Return the (x, y) coordinate for the center point of the cell that contains the specified text.  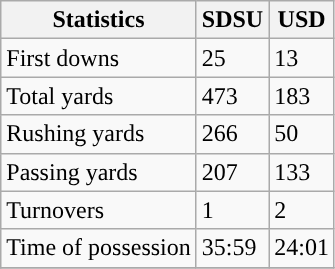
183 (302, 96)
2 (302, 210)
First downs (99, 58)
SDSU (232, 20)
Passing yards (99, 172)
266 (232, 134)
Statistics (99, 20)
50 (302, 134)
1 (232, 210)
USD (302, 20)
13 (302, 58)
Turnovers (99, 210)
Total yards (99, 96)
473 (232, 96)
Time of possession (99, 248)
35:59 (232, 248)
Rushing yards (99, 134)
25 (232, 58)
133 (302, 172)
24:01 (302, 248)
207 (232, 172)
